Find where the given text appears and provide that cell's center as [x, y] coordinate. 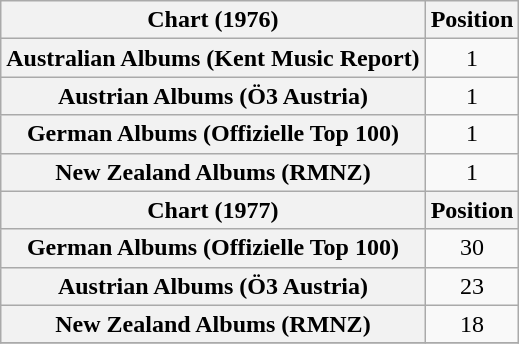
Australian Albums (Kent Music Report) [213, 58]
Chart (1977) [213, 210]
23 [472, 286]
Chart (1976) [213, 20]
18 [472, 324]
30 [472, 248]
